From the cell containing the given text, extract its center point as [x, y] coordinate. 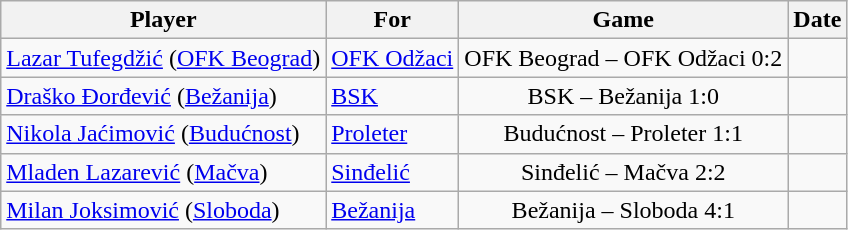
For [392, 20]
Bežanija [392, 210]
Budućnost – Proleter 1:1 [624, 134]
BSK – Bežanija 1:0 [624, 96]
Bežanija – Sloboda 4:1 [624, 210]
Sinđelić [392, 172]
Milan Joksimović (Sloboda) [164, 210]
OFK Beograd – OFK Odžaci 0:2 [624, 58]
Player [164, 20]
Lazar Tufegdžić (OFK Beograd) [164, 58]
Nikola Jaćimović (Budućnost) [164, 134]
Sinđelić – Mačva 2:2 [624, 172]
OFK Odžaci [392, 58]
Draško Đorđević (Bežanija) [164, 96]
BSK [392, 96]
Game [624, 20]
Date [818, 20]
Mladen Lazarević (Mačva) [164, 172]
Proleter [392, 134]
